Return (x, y) of the center of cell containing provided text 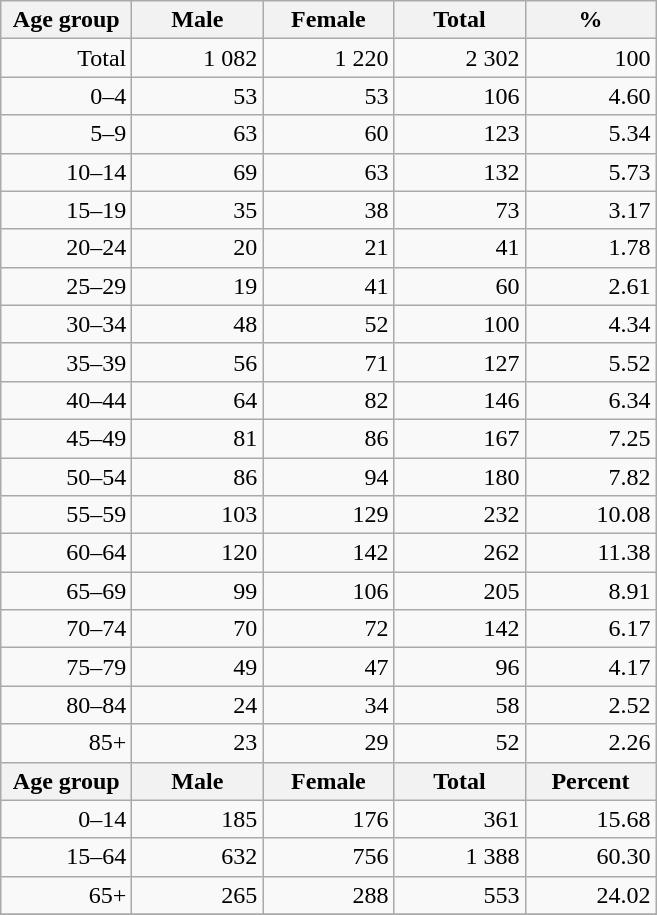
65+ (66, 895)
167 (460, 438)
15.68 (590, 819)
361 (460, 819)
265 (198, 895)
11.38 (590, 553)
288 (328, 895)
81 (198, 438)
6.17 (590, 629)
262 (460, 553)
176 (328, 819)
70 (198, 629)
49 (198, 667)
48 (198, 324)
% (590, 20)
69 (198, 172)
132 (460, 172)
15–19 (66, 210)
75–79 (66, 667)
94 (328, 477)
5–9 (66, 134)
127 (460, 362)
0–14 (66, 819)
146 (460, 400)
129 (328, 515)
5.52 (590, 362)
21 (328, 248)
60.30 (590, 857)
99 (198, 591)
56 (198, 362)
4.34 (590, 324)
85+ (66, 743)
1 082 (198, 58)
1 388 (460, 857)
10–14 (66, 172)
29 (328, 743)
8.91 (590, 591)
24 (198, 705)
65–69 (66, 591)
756 (328, 857)
632 (198, 857)
45–49 (66, 438)
5.73 (590, 172)
1.78 (590, 248)
20 (198, 248)
120 (198, 553)
553 (460, 895)
72 (328, 629)
35–39 (66, 362)
58 (460, 705)
25–29 (66, 286)
1 220 (328, 58)
180 (460, 477)
2.26 (590, 743)
103 (198, 515)
96 (460, 667)
38 (328, 210)
55–59 (66, 515)
80–84 (66, 705)
20–24 (66, 248)
6.34 (590, 400)
7.82 (590, 477)
23 (198, 743)
185 (198, 819)
30–34 (66, 324)
71 (328, 362)
2 302 (460, 58)
4.60 (590, 96)
73 (460, 210)
35 (198, 210)
40–44 (66, 400)
232 (460, 515)
3.17 (590, 210)
205 (460, 591)
123 (460, 134)
10.08 (590, 515)
34 (328, 705)
2.61 (590, 286)
47 (328, 667)
Percent (590, 781)
0–4 (66, 96)
50–54 (66, 477)
24.02 (590, 895)
2.52 (590, 705)
60–64 (66, 553)
7.25 (590, 438)
82 (328, 400)
64 (198, 400)
15–64 (66, 857)
19 (198, 286)
4.17 (590, 667)
70–74 (66, 629)
5.34 (590, 134)
